Output the [x, y] coordinate of the center of the cell containing the given text.  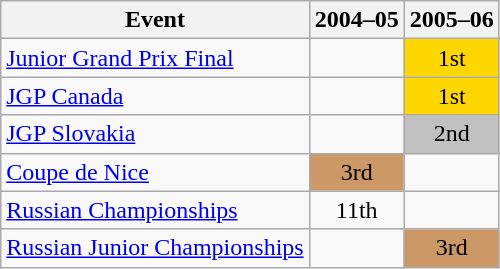
Coupe de Nice [155, 172]
2004–05 [356, 20]
Russian Championships [155, 210]
JGP Canada [155, 96]
JGP Slovakia [155, 134]
11th [356, 210]
2nd [452, 134]
Junior Grand Prix Final [155, 58]
2005–06 [452, 20]
Event [155, 20]
Russian Junior Championships [155, 248]
